Extract the [x, y] coordinate from the center of the cell holding the provided text.  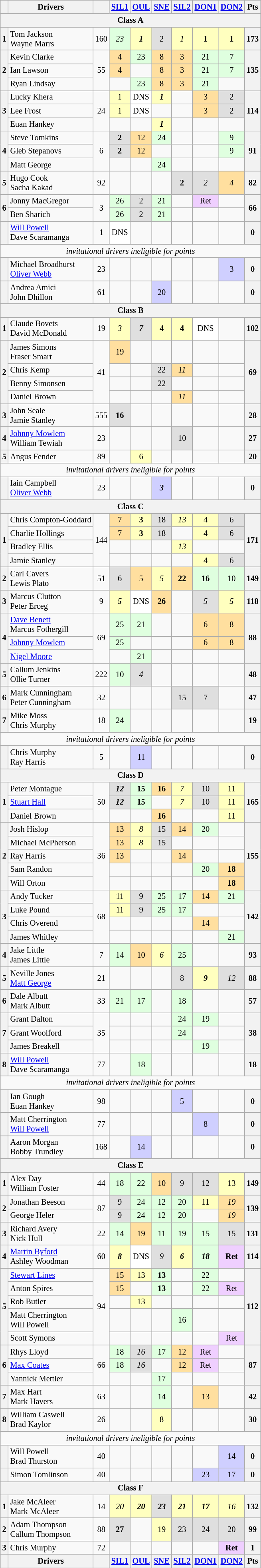
94 [101, 1307]
98 [101, 1101]
28 [253, 415]
41 [101, 372]
Jonny MacGregor [51, 201]
89 [101, 456]
Benny Simonsen [51, 383]
Nigel Moore [51, 656]
Andrea Amici John Dhillon [51, 292]
50 [101, 803]
47 [253, 697]
Gleb Stepanovs [51, 151]
Johnny Mowlem William Tewiah [51, 438]
Max Coates [51, 1365]
Adam Thompson Callum Thompson [51, 1529]
Class D [130, 775]
Marcus Clutton Peter Erceg [51, 602]
Rob Butler [51, 1302]
James Whitley [51, 937]
Bradley Ellis [51, 547]
Ian Lawson [51, 70]
Steve Tomkins [51, 137]
168 [101, 1147]
135 [253, 70]
139 [253, 1209]
Lee Frost [51, 111]
George Heler [51, 1215]
165 [253, 803]
155 [253, 856]
Mark Cunningham Peter Cunningham [51, 697]
144 [101, 540]
Ray Harris [51, 856]
Class C [130, 506]
Chris Compton-Goddard [51, 520]
60 [101, 1257]
Max Hart Mark Havers [51, 1397]
Anton Spires [51, 1288]
Jake Little James Little [51, 955]
Michael McPherson [51, 843]
Euan Hankey [51, 124]
Luke Pound [51, 910]
63 [101, 1397]
Josh Hislop [51, 829]
Class B [130, 311]
Dale Albutt Mark Albutt [51, 1001]
Jake McAleer Mark McAleer [51, 1506]
James Simons Fraser Smart [51, 352]
Angus Fender [51, 456]
112 [253, 1307]
36 [101, 856]
72 [101, 1548]
173 [253, 39]
131 [253, 1233]
Andy Tucker [51, 897]
92 [101, 183]
Class E [130, 1166]
57 [253, 1001]
42 [253, 1397]
Charlie Hollings [51, 533]
171 [253, 540]
Martin Byford Ashley Woodman [51, 1257]
Will Powell Brad Thurston [51, 1456]
Richard Avery Nick Hull [51, 1233]
Lucky Khera [51, 97]
Claude Bovets David McDonald [51, 329]
Stuart Hall [51, 802]
555 [101, 415]
Simon Tomlinson [51, 1474]
102 [253, 329]
35 [101, 1033]
Class A [130, 20]
32 [101, 697]
Neville Jones Matt George [51, 978]
132 [253, 1506]
44 [101, 1183]
Matt George [51, 165]
Will Orton [51, 883]
Iain Campbell Oliver Webb [51, 488]
Chris Kemp [51, 370]
Carl Cavers Lewis Plato [51, 578]
48 [253, 675]
222 [101, 675]
33 [101, 1001]
Michael Broadhurst Oliver Webb [51, 269]
99 [253, 1529]
160 [101, 39]
93 [253, 955]
Mike Moss Chris Murphy [51, 721]
Stewart Lines [51, 1275]
82 [253, 183]
Dave Benett Marcus Fothergill [51, 625]
51 [101, 578]
30 [253, 1420]
Peter Montague [51, 789]
55 [101, 70]
Ben Sharich [51, 215]
Rhys Lloyd [51, 1352]
Ryan Lindsay [51, 84]
Aaron Morgan Bobby Trundley [51, 1147]
142 [253, 917]
Hugo Cook Sacha Kakad [51, 183]
61 [101, 292]
Ian Gough Euan Hankey [51, 1101]
Sam Randon [51, 869]
Jamie Stanley [51, 560]
Callum Jenkins Ollie Turner [51, 675]
Grant Dalton [51, 1019]
Kevin Clarke [51, 57]
Yannick Mettler [51, 1379]
Scott Symons [51, 1338]
118 [253, 602]
Class F [130, 1488]
Chris Murphy Ray Harris [51, 757]
Alex Day William Foster [51, 1183]
Johnny Mowlem [51, 643]
68 [101, 917]
Chris Murphy [51, 1548]
William Caswell Brad Kaylor [51, 1420]
Jonathan Beeson [51, 1202]
Chris Overend [51, 923]
James Breakell [51, 1046]
Grant Woolford [51, 1033]
38 [253, 1033]
91 [253, 151]
John Seale Jamie Stanley [51, 415]
Tom Jackson Wayne Marrs [51, 39]
